Return the (x, y) coordinate for the center point of the cell that contains the specified text.  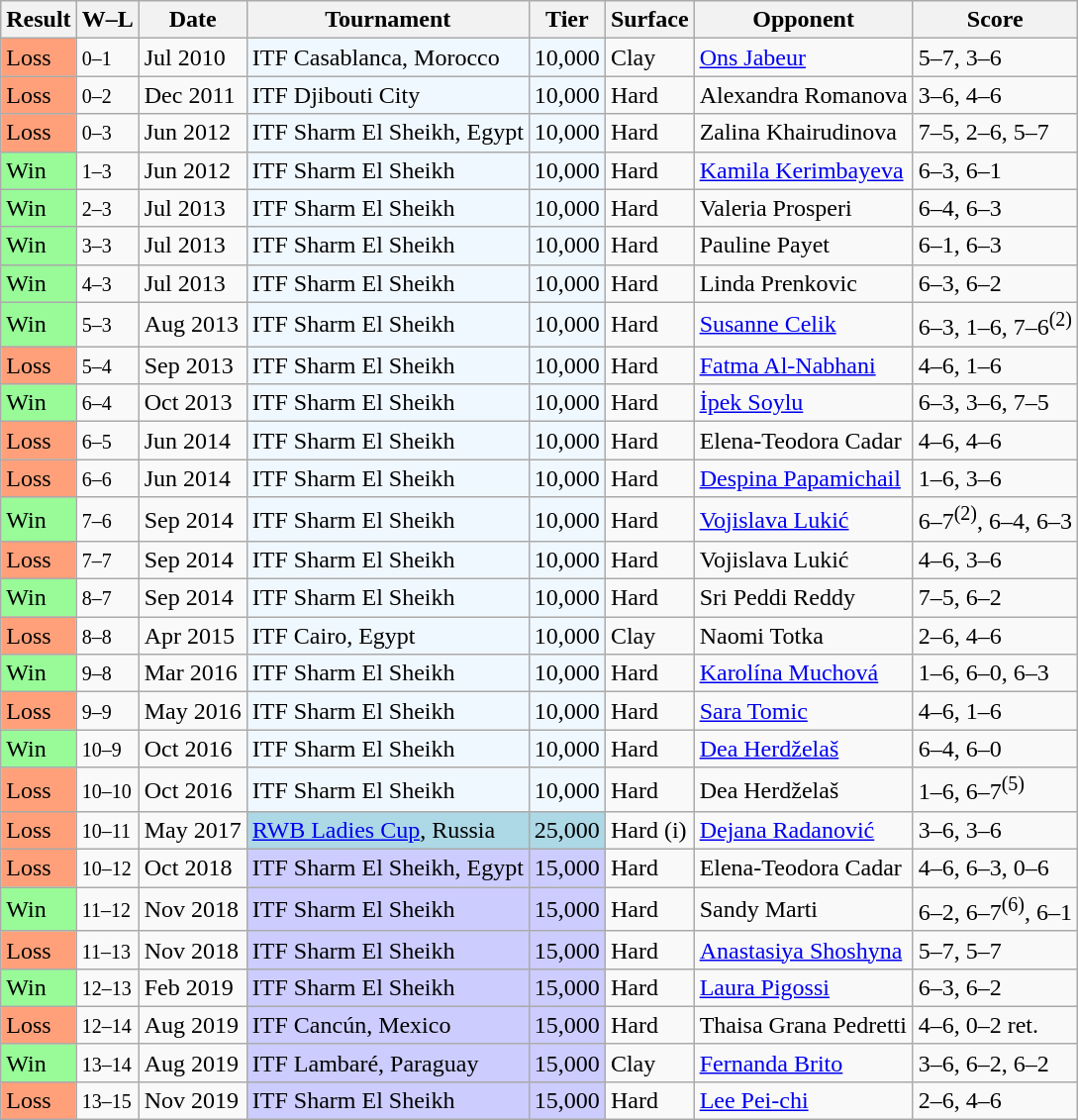
Jul 2010 (192, 57)
3–6, 3–6 (995, 831)
Tournament (388, 20)
4–6, 6–3, 0–6 (995, 868)
13–15 (107, 1100)
6–2, 6–7(6), 6–1 (995, 909)
10–11 (107, 831)
6–4, 6–0 (995, 749)
Date (192, 20)
25,000 (566, 831)
Dec 2011 (192, 95)
Oct 2018 (192, 868)
4–6, 0–2 ret. (995, 1025)
6–5 (107, 441)
9–9 (107, 711)
ITF Cancún, Mexico (388, 1025)
Zalina Khairudinova (804, 133)
Feb 2019 (192, 987)
Fernanda Brito (804, 1063)
ITF Lambaré, Paraguay (388, 1063)
8–7 (107, 598)
Karolína Muchová (804, 673)
Despina Papamichail (804, 478)
5–7, 5–7 (995, 950)
May 2016 (192, 711)
Aug 2013 (192, 325)
1–6, 3–6 (995, 478)
6–7(2), 6–4, 6–3 (995, 519)
6–1, 6–3 (995, 246)
Pauline Payet (804, 246)
3–6, 4–6 (995, 95)
6–3, 3–6, 7–5 (995, 403)
Mar 2016 (192, 673)
8–8 (107, 636)
Result (39, 20)
Sri Peddi Reddy (804, 598)
Alexandra Romanova (804, 95)
5–7, 3–6 (995, 57)
11–13 (107, 950)
4–6, 3–6 (995, 560)
RWB Ladies Cup, Russia (388, 831)
3–3 (107, 246)
Hard (i) (649, 831)
Score (995, 20)
12–13 (107, 987)
6–3, 6–1 (995, 170)
Thaisa Grana Pedretti (804, 1025)
6–3, 1–6, 7–6(2) (995, 325)
4–3 (107, 283)
1–6, 6–0, 6–3 (995, 673)
Susanne Celik (804, 325)
Linda Prenkovic (804, 283)
ITF Casablanca, Morocco (388, 57)
May 2017 (192, 831)
Opponent (804, 20)
İpek Soylu (804, 403)
11–12 (107, 909)
7–5, 6–2 (995, 598)
5–3 (107, 325)
10–10 (107, 790)
0–1 (107, 57)
ITF Cairo, Egypt (388, 636)
0–2 (107, 95)
Oct 2013 (192, 403)
Sep 2013 (192, 365)
Ons Jabeur (804, 57)
6–6 (107, 478)
Naomi Totka (804, 636)
9–8 (107, 673)
10–9 (107, 749)
3–6, 6–2, 6–2 (995, 1063)
6–4, 6–3 (995, 208)
13–14 (107, 1063)
Apr 2015 (192, 636)
Laura Pigossi (804, 987)
Nov 2019 (192, 1100)
10–12 (107, 868)
7–7 (107, 560)
Tier (566, 20)
Fatma Al-Nabhani (804, 365)
0–3 (107, 133)
1–3 (107, 170)
Dejana Radanović (804, 831)
7–6 (107, 519)
1–6, 6–7(5) (995, 790)
6–4 (107, 403)
Sandy Marti (804, 909)
4–6, 4–6 (995, 441)
Anastasiya Shoshyna (804, 950)
Valeria Prosperi (804, 208)
ITF Djibouti City (388, 95)
12–14 (107, 1025)
5–4 (107, 365)
Lee Pei-chi (804, 1100)
Kamila Kerimbayeva (804, 170)
Sara Tomic (804, 711)
Surface (649, 20)
2–3 (107, 208)
W–L (107, 20)
7–5, 2–6, 5–7 (995, 133)
